Extract the [X, Y] coordinate from the center of the cell holding the provided text.  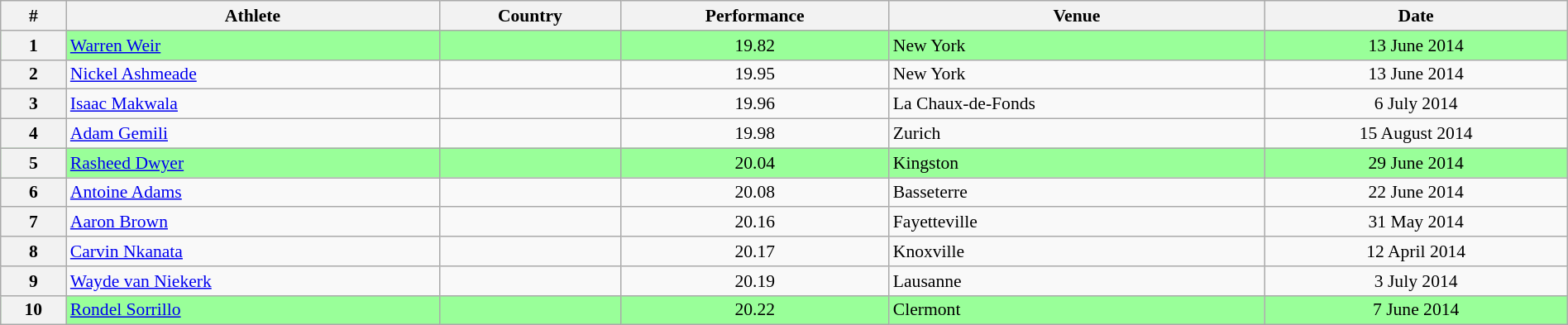
20.22 [755, 310]
19.96 [755, 104]
Athlete [253, 16]
31 May 2014 [1416, 222]
2 [33, 74]
Aaron Brown [253, 222]
15 August 2014 [1416, 134]
Rasheed Dwyer [253, 163]
Clermont [1077, 310]
Carvin Nkanata [253, 251]
Basseterre [1077, 193]
20.17 [755, 251]
6 [33, 193]
19.82 [755, 45]
Date [1416, 16]
20.04 [755, 163]
La Chaux-de-Fonds [1077, 104]
# [33, 16]
Adam Gemili [253, 134]
Performance [755, 16]
5 [33, 163]
20.19 [755, 281]
29 June 2014 [1416, 163]
22 June 2014 [1416, 193]
12 April 2014 [1416, 251]
19.98 [755, 134]
3 July 2014 [1416, 281]
6 July 2014 [1416, 104]
7 June 2014 [1416, 310]
Warren Weir [253, 45]
8 [33, 251]
1 [33, 45]
Lausanne [1077, 281]
Fayetteville [1077, 222]
4 [33, 134]
Kingston [1077, 163]
20.08 [755, 193]
7 [33, 222]
Wayde van Niekerk [253, 281]
9 [33, 281]
Isaac Makwala [253, 104]
Nickel Ashmeade [253, 74]
3 [33, 104]
Antoine Adams [253, 193]
Knoxville [1077, 251]
20.16 [755, 222]
Rondel Sorrillo [253, 310]
19.95 [755, 74]
Venue [1077, 16]
Zurich [1077, 134]
10 [33, 310]
Country [530, 16]
